Pinpoint the cell where the given text exists, returning its [x, y] midpoint coordinate. 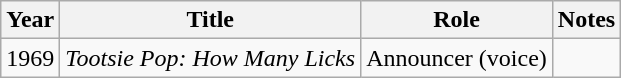
Notes [586, 20]
Year [30, 20]
Tootsie Pop: How Many Licks [210, 58]
1969 [30, 58]
Title [210, 20]
Role [457, 20]
Announcer (voice) [457, 58]
